Find where the given text appears and provide that cell's center as [x, y] coordinate. 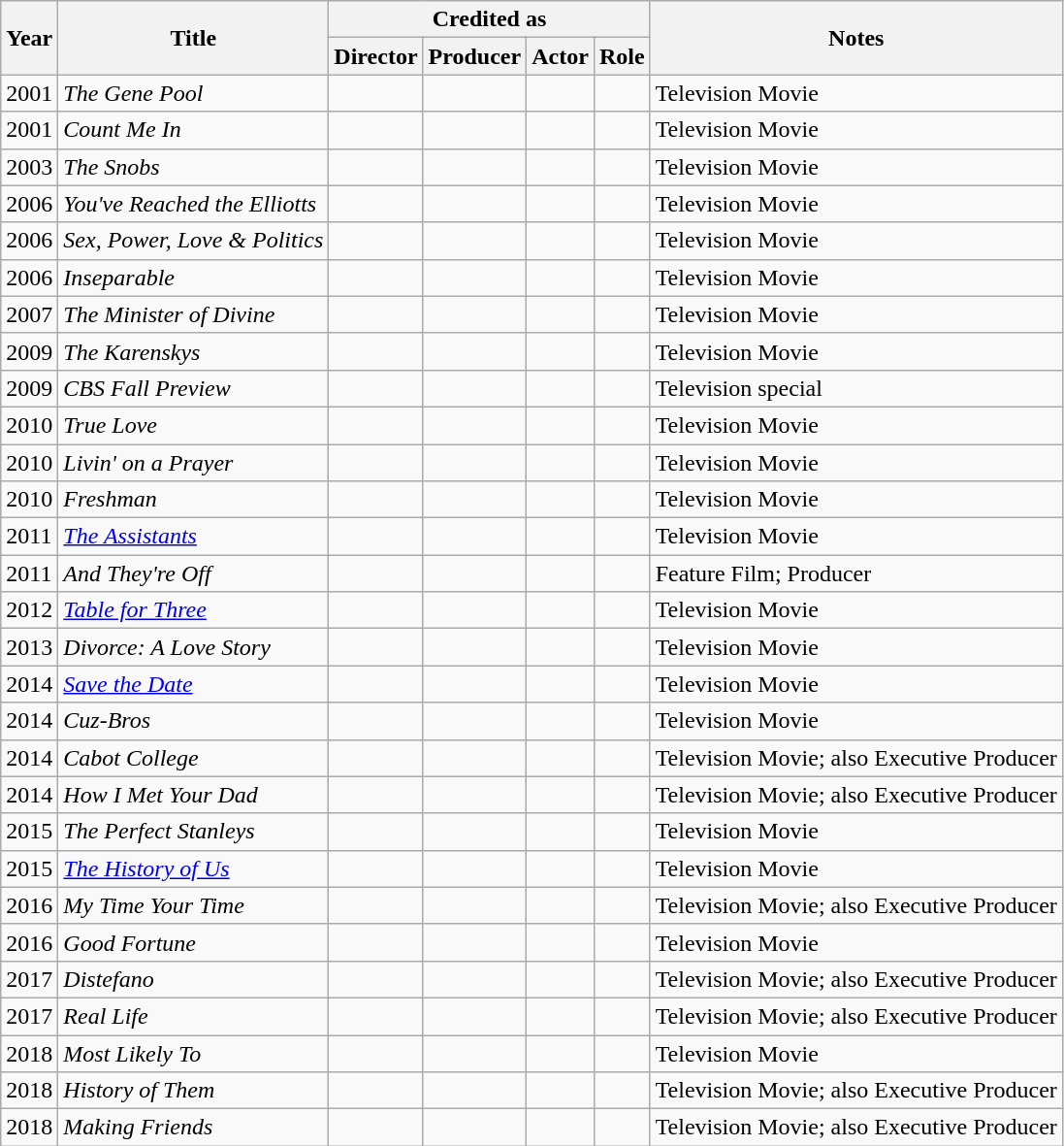
Role [622, 56]
Notes [855, 38]
Year [29, 38]
Distefano [194, 979]
You've Reached the Elliotts [194, 204]
My Time Your Time [194, 905]
Count Me In [194, 130]
The Assistants [194, 537]
2013 [29, 647]
Real Life [194, 1016]
Save the Date [194, 684]
How I Met Your Dad [194, 795]
The Minister of Divine [194, 314]
Actor [561, 56]
Freshman [194, 500]
Divorce: A Love Story [194, 647]
Inseparable [194, 278]
True Love [194, 425]
Good Fortune [194, 942]
And They're Off [194, 573]
The Gene Pool [194, 93]
Livin' on a Prayer [194, 463]
History of Them [194, 1091]
Cuz-Bros [194, 721]
Credited as [489, 19]
The Snobs [194, 167]
Producer [475, 56]
Television special [855, 388]
CBS Fall Preview [194, 388]
2003 [29, 167]
Cabot College [194, 758]
Title [194, 38]
2012 [29, 610]
Table for Three [194, 610]
Most Likely To [194, 1053]
Sex, Power, Love & Politics [194, 241]
Making Friends [194, 1128]
Director [376, 56]
Feature Film; Producer [855, 573]
The Perfect Stanleys [194, 832]
2007 [29, 314]
The Karenskys [194, 351]
The History of Us [194, 868]
